From the cell containing the given text, extract its center point as (X, Y) coordinate. 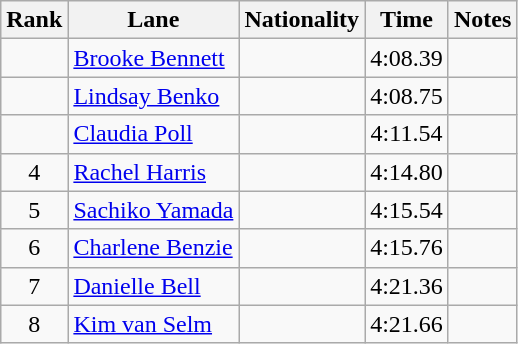
4:21.66 (407, 324)
Sachiko Yamada (154, 210)
4:15.76 (407, 248)
5 (34, 210)
Kim van Selm (154, 324)
Brooke Bennett (154, 58)
Time (407, 20)
4:14.80 (407, 172)
Claudia Poll (154, 134)
7 (34, 286)
Lindsay Benko (154, 96)
4:21.36 (407, 286)
4 (34, 172)
Notes (482, 20)
4:08.39 (407, 58)
4:15.54 (407, 210)
8 (34, 324)
Charlene Benzie (154, 248)
4:11.54 (407, 134)
Lane (154, 20)
Rank (34, 20)
4:08.75 (407, 96)
Danielle Bell (154, 286)
6 (34, 248)
Nationality (302, 20)
Rachel Harris (154, 172)
